Locate the cell with the specified text and output its [x, y] center coordinate. 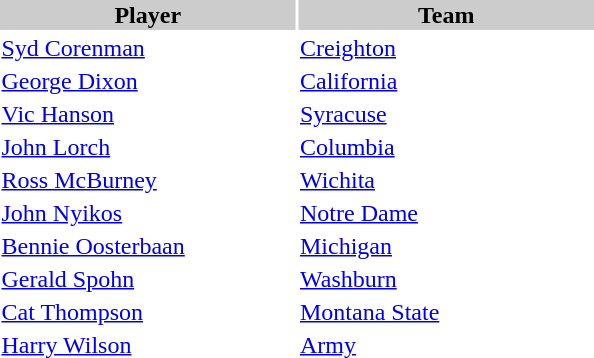
Ross McBurney [148, 180]
Vic Hanson [148, 114]
Syd Corenman [148, 48]
Cat Thompson [148, 312]
John Lorch [148, 147]
Creighton [446, 48]
Bennie Oosterbaan [148, 246]
John Nyikos [148, 213]
Player [148, 15]
George Dixon [148, 81]
Washburn [446, 279]
California [446, 81]
Team [446, 15]
Syracuse [446, 114]
Michigan [446, 246]
Wichita [446, 180]
Columbia [446, 147]
Gerald Spohn [148, 279]
Montana State [446, 312]
Notre Dame [446, 213]
